Find where the given text appears and provide that cell's center as (x, y) coordinate. 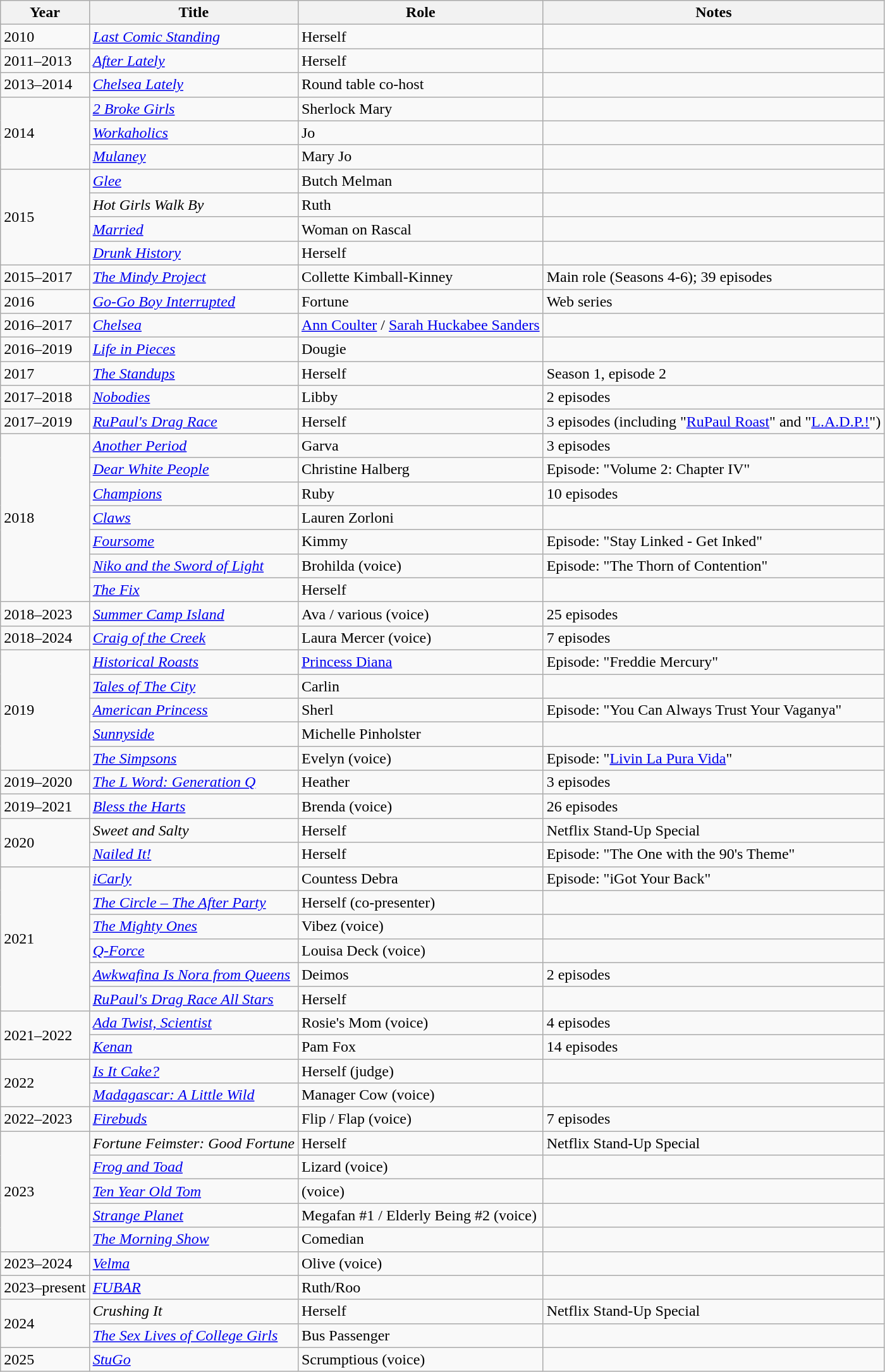
Mulaney (193, 157)
Year (45, 13)
Firebuds (193, 1119)
Hot Girls Walk By (193, 205)
Nailed It! (193, 854)
2011–2013 (45, 61)
(voice) (420, 1191)
2017–2018 (45, 398)
Michelle Pinholster (420, 734)
Is It Cake? (193, 1071)
Last Comic Standing (193, 37)
Role (420, 13)
Season 1, episode 2 (714, 373)
Lauren Zorloni (420, 518)
2016–2017 (45, 325)
2021–2022 (45, 1035)
Champions (193, 494)
Q-Force (193, 950)
Strange Planet (193, 1215)
Collette Kimball-Kinney (420, 277)
The Mindy Project (193, 277)
Flip / Flap (voice) (420, 1119)
StuGo (193, 1359)
2018–2024 (45, 638)
Round table co-host (420, 85)
Scrumptious (voice) (420, 1359)
2017 (45, 373)
Crushing It (193, 1311)
4 episodes (714, 1023)
The Morning Show (193, 1239)
2023–2024 (45, 1263)
Sherlock Mary (420, 109)
Herself (judge) (420, 1071)
Laura Mercer (voice) (420, 638)
Kenan (193, 1047)
Niko and the Sword of Light (193, 566)
The L Word: Generation Q (193, 782)
Bus Passenger (420, 1335)
Velma (193, 1263)
2020 (45, 842)
2024 (45, 1323)
3 episodes (including "RuPaul Roast" and "L.A.D.P.!") (714, 422)
Olive (voice) (420, 1263)
2023 (45, 1191)
Drunk History (193, 253)
RuPaul's Drag Race All Stars (193, 999)
26 episodes (714, 806)
Megafan #1 / Elderly Being #2 (voice) (420, 1215)
10 episodes (714, 494)
Ann Coulter / Sarah Huckabee Sanders (420, 325)
The Circle – The After Party (193, 902)
Web series (714, 301)
Ten Year Old Tom (193, 1191)
Historical Roasts (193, 662)
Sweet and Salty (193, 830)
Episode: "Volume 2: Chapter IV" (714, 470)
Claws (193, 518)
Episode: "You Can Always Trust Your Vaganya" (714, 710)
2010 (45, 37)
2 Broke Girls (193, 109)
Lizard (voice) (420, 1167)
2022–2023 (45, 1119)
Go-Go Boy Interrupted (193, 301)
Heather (420, 782)
2019 (45, 710)
Comedian (420, 1239)
Nobodies (193, 398)
Craig of the Creek (193, 638)
Dougie (420, 349)
Countess Debra (420, 878)
Sunnyside (193, 734)
2019–2020 (45, 782)
Fortune (420, 301)
The Fix (193, 590)
iCarly (193, 878)
Episode: "iGot Your Back" (714, 878)
Episode: "Livin La Pura Vida" (714, 758)
Summer Camp Island (193, 614)
Princess Diana (420, 662)
Ruth (420, 205)
Episode: "The Thorn of Contention" (714, 566)
RuPaul's Drag Race (193, 422)
Glee (193, 181)
2016 (45, 301)
Fortune Feimster: Good Fortune (193, 1143)
Foursome (193, 542)
Workaholics (193, 133)
Brenda (voice) (420, 806)
2018 (45, 518)
Chelsea Lately (193, 85)
Married (193, 229)
The Simpsons (193, 758)
After Lately (193, 61)
Brohilda (voice) (420, 566)
Life in Pieces (193, 349)
Ruth/Roo (420, 1287)
Butch Melman (420, 181)
Awkwafina Is Nora from Queens (193, 974)
The Sex Lives of College Girls (193, 1335)
2016–2019 (45, 349)
2017–2019 (45, 422)
Ruby (420, 494)
2018–2023 (45, 614)
Main role (Seasons 4-6); 39 episodes (714, 277)
Title (193, 13)
Frog and Toad (193, 1167)
Notes (714, 13)
Evelyn (voice) (420, 758)
2025 (45, 1359)
The Mighty Ones (193, 926)
Sherl (420, 710)
Vibez (voice) (420, 926)
Dear White People (193, 470)
2022 (45, 1083)
Rosie's Mom (voice) (420, 1023)
FUBAR (193, 1287)
Deimos (420, 974)
Ada Twist, Scientist (193, 1023)
2015 (45, 217)
Bless the Harts (193, 806)
Ava / various (voice) (420, 614)
14 episodes (714, 1047)
Woman on Rascal (420, 229)
Episode: "Stay Linked - Get Inked" (714, 542)
Pam Fox (420, 1047)
2014 (45, 133)
American Princess (193, 710)
2021 (45, 938)
Jo (420, 133)
Episode: "The One with the 90's Theme" (714, 854)
Louisa Deck (voice) (420, 950)
Carlin (420, 686)
Libby (420, 398)
Garva (420, 446)
Kimmy (420, 542)
2019–2021 (45, 806)
The Standups (193, 373)
Tales of The City (193, 686)
Christine Halberg (420, 470)
Chelsea (193, 325)
2013–2014 (45, 85)
Another Period (193, 446)
25 episodes (714, 614)
2015–2017 (45, 277)
Manager Cow (voice) (420, 1095)
Mary Jo (420, 157)
Herself (co-presenter) (420, 902)
Madagascar: A Little Wild (193, 1095)
Episode: "Freddie Mercury" (714, 662)
2023–present (45, 1287)
